Search for the cell housing the specified text and yield its (X, Y) center coordinate. 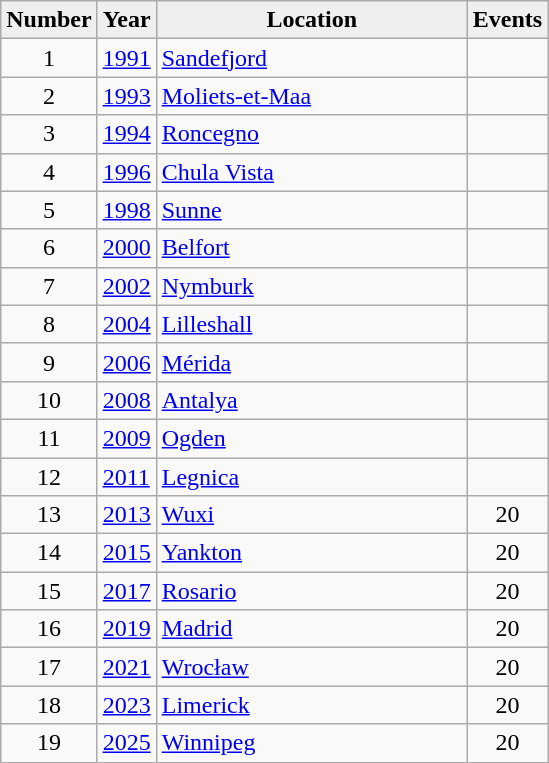
Sunne (312, 210)
1991 (126, 58)
16 (49, 629)
2019 (126, 629)
2008 (126, 400)
2009 (126, 438)
5 (49, 210)
2000 (126, 248)
1998 (126, 210)
2006 (126, 362)
Ogden (312, 438)
Moliets-et-Maa (312, 96)
8 (49, 324)
11 (49, 438)
2017 (126, 591)
15 (49, 591)
2025 (126, 743)
Year (126, 20)
17 (49, 667)
1994 (126, 134)
Sandefjord (312, 58)
10 (49, 400)
Legnica (312, 477)
Roncegno (312, 134)
1996 (126, 172)
Winnipeg (312, 743)
2023 (126, 705)
14 (49, 553)
Mérida (312, 362)
2004 (126, 324)
6 (49, 248)
Rosario (312, 591)
1993 (126, 96)
1 (49, 58)
Number (49, 20)
2015 (126, 553)
3 (49, 134)
13 (49, 515)
9 (49, 362)
Wrocław (312, 667)
19 (49, 743)
18 (49, 705)
Nymburk (312, 286)
Limerick (312, 705)
Lilleshall (312, 324)
Events (507, 20)
4 (49, 172)
2013 (126, 515)
Belfort (312, 248)
Madrid (312, 629)
Location (312, 20)
Chula Vista (312, 172)
Antalya (312, 400)
Yankton (312, 553)
Wuxi (312, 515)
2021 (126, 667)
7 (49, 286)
2011 (126, 477)
2 (49, 96)
2002 (126, 286)
12 (49, 477)
